Locate the cell with the specified text and output its (x, y) center coordinate. 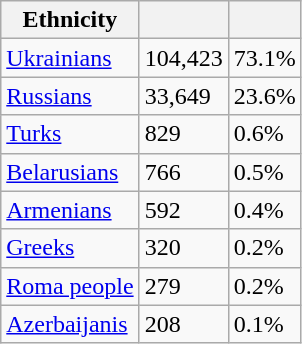
Turks (70, 134)
Belarusians (70, 172)
Armenians (70, 210)
Ethnicity (70, 20)
0.4% (264, 210)
0.1% (264, 324)
73.1% (264, 58)
23.6% (264, 96)
0.6% (264, 134)
829 (184, 134)
Roma people (70, 286)
279 (184, 286)
Ukrainians (70, 58)
208 (184, 324)
592 (184, 210)
Azerbaijanis (70, 324)
Russians (70, 96)
104,423 (184, 58)
Greeks (70, 248)
766 (184, 172)
0.5% (264, 172)
320 (184, 248)
33,649 (184, 96)
